Scan for the cell matching the given text and deliver its (X, Y) coordinate at center. 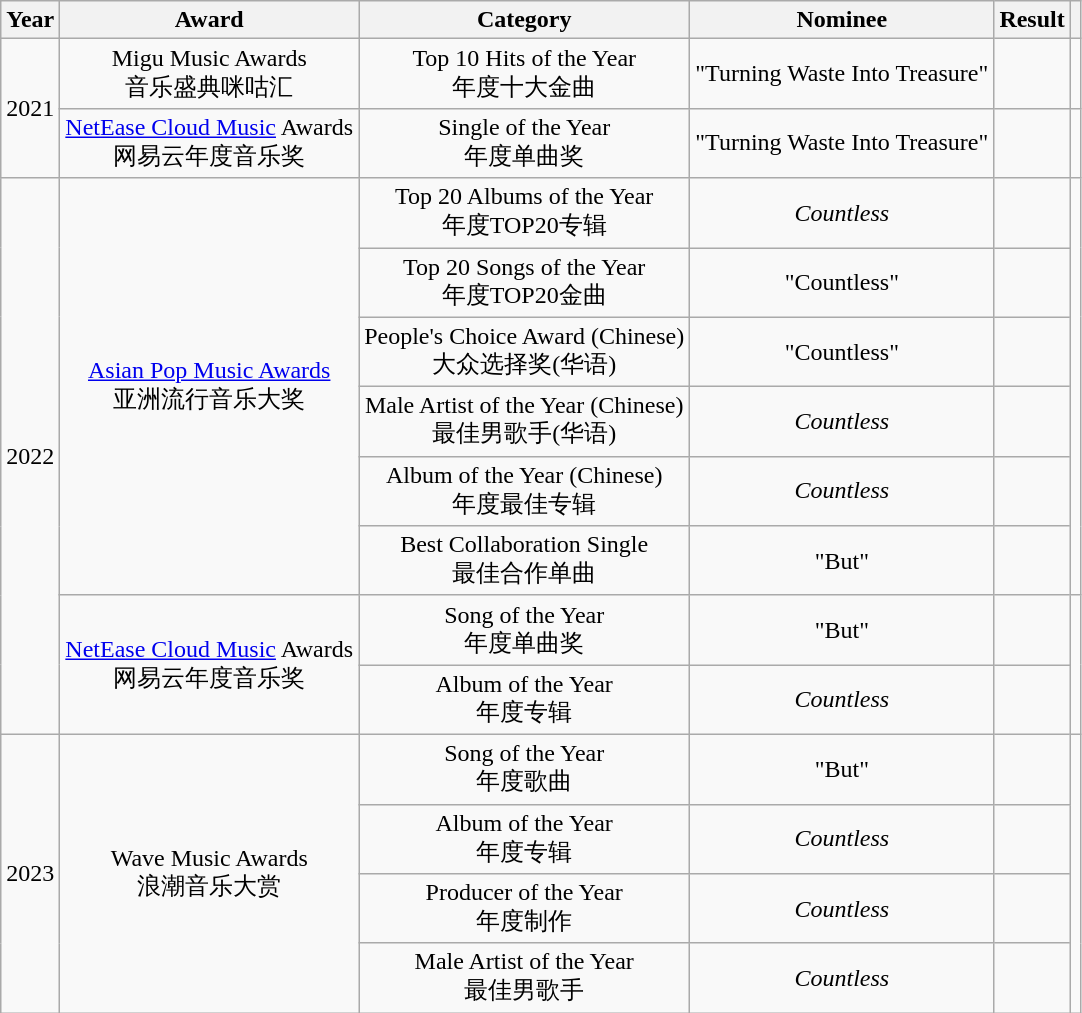
Male Artist of the Year (Chinese)最佳男歌手(华语) (524, 422)
Single of the Year年度单曲奖 (524, 143)
Year (30, 20)
Top 20 Albums of the Year年度TOP20专辑 (524, 213)
Result (1032, 20)
Male Artist of the Year最佳男歌手 (524, 978)
Top 10 Hits of the Year年度十大金曲 (524, 74)
Song of the Year年度单曲奖 (524, 630)
2023 (30, 873)
Top 20 Songs of the Year年度TOP20金曲 (524, 283)
Asian Pop Music Awards亚洲流行音乐大奖 (210, 386)
Award (210, 20)
Album of the Year (Chinese)年度最佳专辑 (524, 491)
2022 (30, 456)
Wave Music Awards浪潮音乐大赏 (210, 873)
Best Collaboration Single最佳合作单曲 (524, 561)
Category (524, 20)
Song of the Year年度歌曲 (524, 769)
Migu Music Awards音乐盛典咪咕汇 (210, 74)
People's Choice Award (Chinese)大众选择奖(华语) (524, 352)
Producer of the Year年度制作 (524, 909)
2021 (30, 108)
Nominee (842, 20)
